Determine the [x, y] coordinate at the center of the cell enclosing the given text.  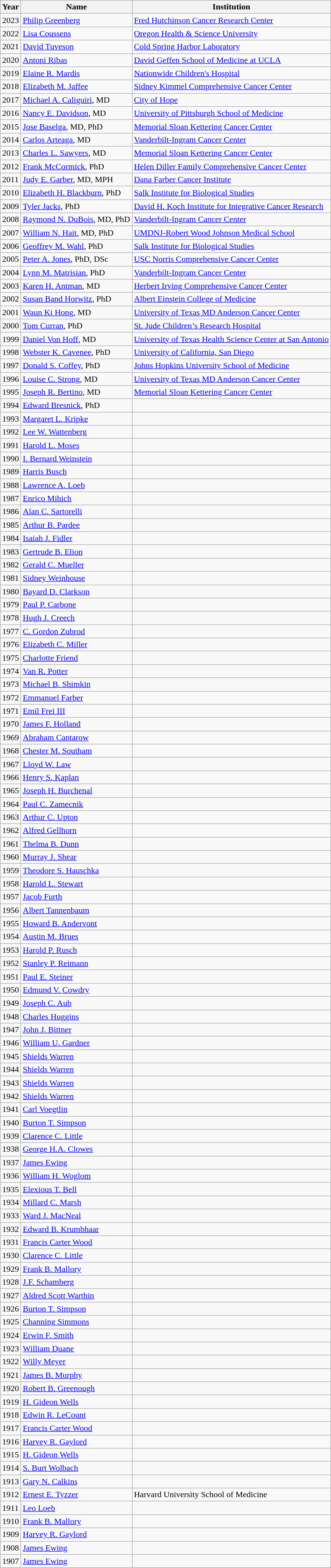
1929 [10, 1269]
2011 [10, 180]
Bayard D. Clarkson [76, 592]
Nationwide Children's Hospital [231, 73]
1910 [10, 1521]
2023 [10, 20]
1956 [10, 910]
1998 [10, 352]
1997 [10, 365]
Joseph H. Burchenal [76, 790]
Arthur C. Upton [76, 817]
Elaine R. Mardis [76, 73]
1969 [10, 737]
1983 [10, 551]
1995 [10, 392]
2005 [10, 259]
Sidney Weinhouse [76, 578]
1944 [10, 1070]
Chester M. Southam [76, 751]
Fred Hutchinson Cancer Research Center [231, 20]
2018 [10, 87]
Jose Baselga, MD, PhD [76, 126]
2006 [10, 246]
Donald S. Coffey, PhD [76, 365]
William N. Hait, MD, PhD [76, 233]
2002 [10, 299]
Harold L. Stewart [76, 884]
Nancy E. Davidson, MD [76, 113]
Gerald C. Mueller [76, 565]
Gary N. Calkins [76, 1481]
1917 [10, 1428]
1921 [10, 1375]
1935 [10, 1189]
1941 [10, 1109]
1960 [10, 857]
Edwin R. LeCount [76, 1415]
1918 [10, 1415]
Gertrude B. Elion [76, 551]
Joseph C. Aub [76, 1003]
1968 [10, 751]
Thelma B. Dunn [76, 844]
1927 [10, 1295]
2009 [10, 206]
Geoffrey M. Wahl, PhD [76, 246]
2021 [10, 47]
Edward Bresnick, PhD [76, 406]
2010 [10, 193]
George H.A. Clowes [76, 1149]
1936 [10, 1176]
1932 [10, 1229]
1950 [10, 990]
1942 [10, 1096]
2001 [10, 312]
Enrico Mihich [76, 498]
1986 [10, 512]
Frank McCormick, PhD [76, 166]
Name [76, 7]
City of Hope [231, 100]
1988 [10, 485]
1919 [10, 1402]
1991 [10, 445]
2000 [10, 326]
1959 [10, 870]
Karen H. Antman, MD [76, 286]
Michael B. Shimkin [76, 684]
Elexious T. Bell [76, 1189]
Lisa Coussens [76, 34]
1978 [10, 618]
1977 [10, 631]
1958 [10, 884]
St. Jude Children’s Research Hospital [231, 326]
Lynn M. Matrisian, PhD [76, 273]
Lee W. Wattenberg [76, 432]
2022 [10, 34]
1965 [10, 790]
1940 [10, 1123]
William H. Woglom [76, 1176]
I. Bernard Weinstein [76, 459]
1916 [10, 1442]
Johns Hopkins University School of Medicine [231, 365]
Jacob Furth [76, 897]
1915 [10, 1455]
1972 [10, 698]
1967 [10, 764]
1948 [10, 1017]
2019 [10, 73]
USC Norris Comprehensive Cancer Center [231, 259]
2014 [10, 140]
Albert Einstein College of Medicine [231, 299]
2016 [10, 113]
1974 [10, 671]
Harold L. Moses [76, 445]
Charles L. Sawyers, MD [76, 153]
1933 [10, 1216]
1957 [10, 897]
Lawrence A. Loeb [76, 485]
1923 [10, 1348]
Austin M. Brues [76, 937]
2013 [10, 153]
Millard C. Marsh [76, 1202]
Ward J. MacNeal [76, 1216]
University of Pittsburgh School of Medicine [231, 113]
Dana Farber Cancer Institute [231, 180]
1913 [10, 1481]
William U. Gardner [76, 1043]
1975 [10, 658]
Elizabeth C. Miller [76, 645]
2012 [10, 166]
Harris Busch [76, 472]
Emil Frei III [76, 711]
Ernest E. Tyzzer [76, 1495]
1908 [10, 1548]
Stanley P. Reimann [76, 963]
Tom Curran, PhD [76, 326]
1926 [10, 1309]
Waun Ki Hong, MD [76, 312]
2015 [10, 126]
Henry S. Kaplan [76, 777]
James B. Murphy [76, 1375]
1952 [10, 963]
1946 [10, 1043]
1945 [10, 1056]
1982 [10, 565]
1939 [10, 1136]
1928 [10, 1282]
David H. Koch Institute for Integrative Cancer Research [231, 206]
Emmanuel Farber [76, 698]
1999 [10, 339]
David Geffen School of Medicine at UCLA [231, 60]
1990 [10, 459]
Daniel Von Hoff, MD [76, 339]
Philip Greenberg [76, 20]
Channing Simmons [76, 1322]
Alan C. Sartorelli [76, 512]
1947 [10, 1030]
1907 [10, 1561]
Margaret L. Kripke [76, 419]
1955 [10, 923]
Sidney Kimmel Comprehensive Cancer Center [231, 87]
Abraham Cantarow [76, 737]
Elizabeth H. Blackburn, PhD [76, 193]
Herbert Irving Comprehensive Cancer Center [231, 286]
Isaiah J. Fidler [76, 538]
Erwin F. Smith [76, 1335]
Paul P. Carbone [76, 605]
Charles Huggins [76, 1017]
Aldred Scott Warthin [76, 1295]
Van R. Potter [76, 671]
1962 [10, 831]
1912 [10, 1495]
William Duane [76, 1348]
1951 [10, 976]
1996 [10, 379]
1994 [10, 406]
Arthur B. Pardee [76, 525]
1987 [10, 498]
1920 [10, 1388]
1922 [10, 1362]
Institution [231, 7]
1914 [10, 1468]
Carl Voegtlin [76, 1109]
Michael A. Caliguiri, MD [76, 100]
1963 [10, 817]
Albert Tannenbaum [76, 910]
1979 [10, 605]
Harvard University School of Medicine [231, 1495]
Elizabeth M. Jaffee [76, 87]
1934 [10, 1202]
Judy E. Garber, MD, MPH [76, 180]
1924 [10, 1335]
Oregon Health & Science University [231, 34]
2008 [10, 220]
Cold Spring Harbor Laboratory [231, 47]
1992 [10, 432]
Carlos Arteaga, MD [76, 140]
Edward B. Krumbhaar [76, 1229]
1993 [10, 419]
Susan Band Horwitz, PhD [76, 299]
J.F. Schamberg [76, 1282]
1976 [10, 645]
University of Texas Health Science Center at San Antonio [231, 339]
Antoni Ribas [76, 60]
Year [10, 7]
Willy Meyer [76, 1362]
Murray J. Shear [76, 857]
1953 [10, 950]
Harold P. Rusch [76, 950]
1966 [10, 777]
1930 [10, 1256]
1943 [10, 1083]
John J. Bittner [76, 1030]
Theodore S. Hauschka [76, 870]
Peter A. Jones, PhD, DSc [76, 259]
1985 [10, 525]
1984 [10, 538]
University of California, San Diego [231, 352]
Alfred Gellhorn [76, 831]
2007 [10, 233]
1931 [10, 1242]
Charlotte Friend [76, 658]
Leo Loeb [76, 1508]
1964 [10, 804]
1961 [10, 844]
Raymond N. DuBois, MD, PhD [76, 220]
1973 [10, 684]
1909 [10, 1534]
1937 [10, 1162]
Joseph R. Bertino, MD [76, 392]
2004 [10, 273]
1981 [10, 578]
1954 [10, 937]
1989 [10, 472]
2017 [10, 100]
Tyler Jacks, PhD [76, 206]
Helen Diller Family Comprehensive Cancer Center [231, 166]
1971 [10, 711]
UMDNJ-Robert Wood Johnson Medical School [231, 233]
1925 [10, 1322]
Paul E. Steiner [76, 976]
1949 [10, 1003]
James F. Holland [76, 724]
S. Burt Wolbach [76, 1468]
Howard B. Andervont [76, 923]
2020 [10, 60]
C. Gordon Zubrod [76, 631]
Paul C. Zamecnik [76, 804]
Edmund V. Cowdry [76, 990]
David Tuveson [76, 47]
Lloyd W. Law [76, 764]
Louise C. Strong, MD [76, 379]
Webster K. Cavenee, PhD [76, 352]
1911 [10, 1508]
1938 [10, 1149]
Robert B. Greenough [76, 1388]
Hugh J. Creech [76, 618]
2003 [10, 286]
1980 [10, 592]
1970 [10, 724]
